Determine the (x, y) coordinate at the center of the cell enclosing the given text.  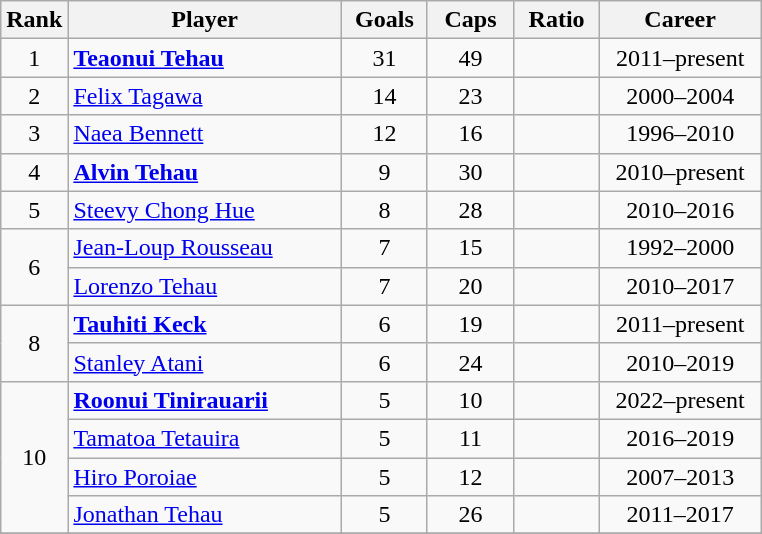
Steevy Chong Hue (205, 210)
1 (34, 58)
Roonui Tinirauarii (205, 400)
9 (384, 172)
3 (34, 134)
20 (470, 286)
23 (470, 96)
Career (680, 20)
24 (470, 362)
Ratio (557, 20)
Tamatoa Tetauira (205, 438)
31 (384, 58)
2 (34, 96)
2010–2019 (680, 362)
Goals (384, 20)
1992–2000 (680, 248)
Hiro Poroiae (205, 477)
Caps (470, 20)
30 (470, 172)
Jean-Loup Rousseau (205, 248)
Stanley Atani (205, 362)
Felix Tagawa (205, 96)
Jonathan Tehau (205, 515)
2010–present (680, 172)
15 (470, 248)
Lorenzo Tehau (205, 286)
Teaonui Tehau (205, 58)
2016–2019 (680, 438)
14 (384, 96)
49 (470, 58)
16 (470, 134)
11 (470, 438)
28 (470, 210)
Alvin Tehau (205, 172)
1996–2010 (680, 134)
2010–2017 (680, 286)
2000–2004 (680, 96)
Player (205, 20)
2010–2016 (680, 210)
Tauhiti Keck (205, 324)
2022–present (680, 400)
Naea Bennett (205, 134)
4 (34, 172)
Rank (34, 20)
26 (470, 515)
19 (470, 324)
2007–2013 (680, 477)
2011–2017 (680, 515)
